Identify which cell holds the provided text, then report its (X, Y) central coordinate. 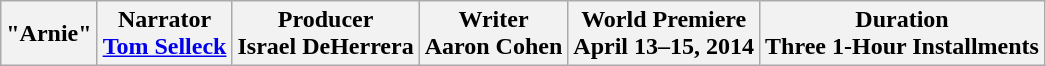
ProducerIsrael DeHerrera (326, 34)
World PremiereApril 13–15, 2014 (664, 34)
"Arnie" (49, 34)
NarratorTom Selleck (164, 34)
DurationThree 1-Hour Installments (902, 34)
WriterAaron Cohen (494, 34)
